Provide the [x, y] coordinate of the cell's center where the given text is located.  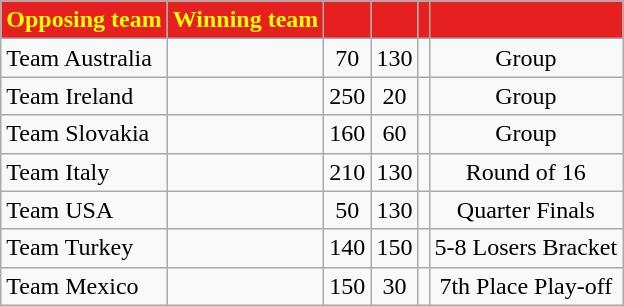
5-8 Losers Bracket [526, 248]
Winning team [246, 20]
250 [348, 96]
Team Mexico [84, 286]
Team Italy [84, 172]
60 [394, 134]
Team Turkey [84, 248]
20 [394, 96]
140 [348, 248]
Team Ireland [84, 96]
30 [394, 286]
70 [348, 58]
Team Australia [84, 58]
Round of 16 [526, 172]
Team Slovakia [84, 134]
Quarter Finals [526, 210]
50 [348, 210]
160 [348, 134]
Opposing team [84, 20]
210 [348, 172]
Team USA [84, 210]
7th Place Play-off [526, 286]
